Locate the cell with the specified text and output its (X, Y) center coordinate. 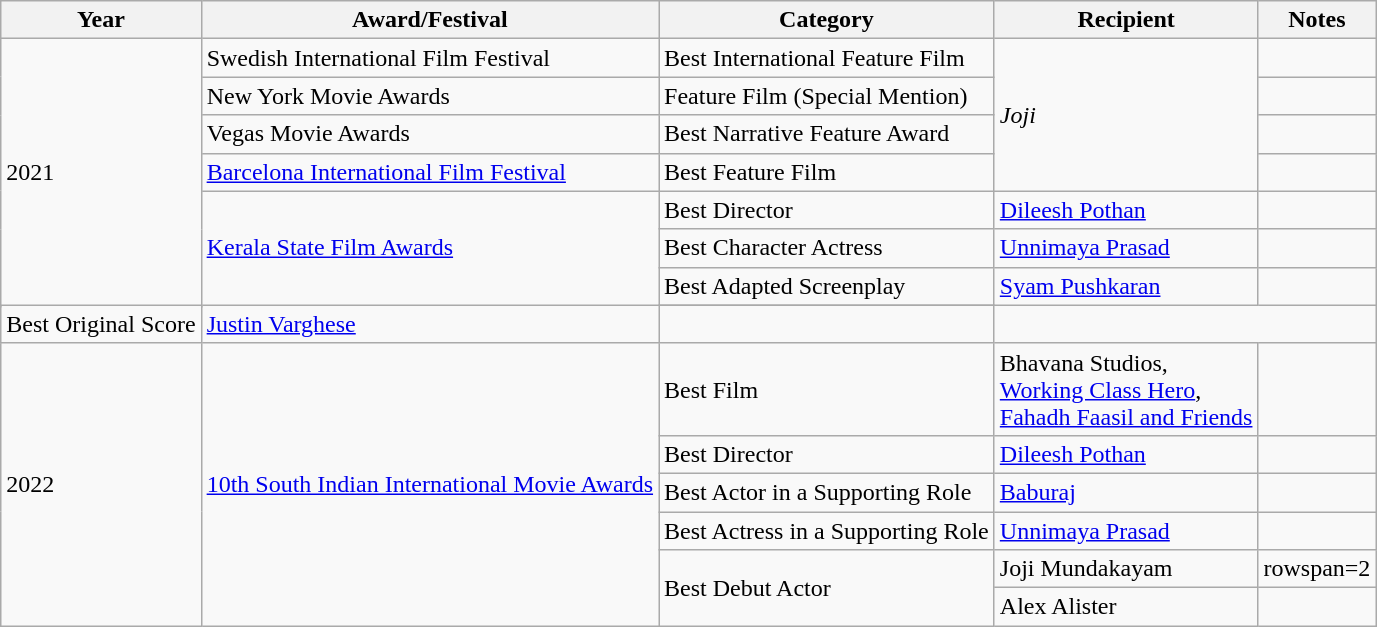
Swedish International Film Festival (430, 58)
Baburaj (1126, 492)
Best Original Score (101, 324)
Category (827, 20)
2021 (101, 172)
Best Debut Actor (827, 588)
Best Adapted Screenplay (827, 286)
Feature Film (Special Mention) (827, 96)
Syam Pushkaran (1126, 286)
Award/Festival (430, 20)
Joji Mundakayam (1126, 569)
Barcelona International Film Festival (430, 172)
New York Movie Awards (430, 96)
Alex Alister (1126, 607)
10th South Indian International Movie Awards (430, 484)
Best Film (827, 389)
Best Narrative Feature Award (827, 134)
Year (101, 20)
Justin Varghese (430, 324)
Best International Feature Film (827, 58)
rowspan=2 (1317, 569)
2022 (101, 484)
Vegas Movie Awards (430, 134)
Bhavana Studios,Working Class Hero,Fahadh Faasil and Friends (1126, 389)
Best Actress in a Supporting Role (827, 531)
Best Character Actress (827, 248)
Kerala State Film Awards (430, 248)
Best Feature Film (827, 172)
Recipient (1126, 20)
Notes (1317, 20)
Joji (1126, 115)
Best Actor in a Supporting Role (827, 492)
